Pinpoint the cell where the given text exists, returning its (x, y) midpoint coordinate. 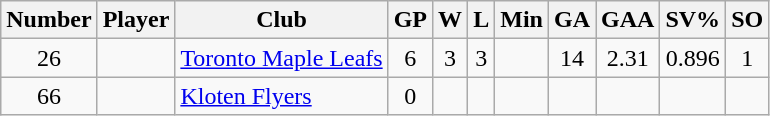
Player (136, 20)
Toronto Maple Leafs (282, 58)
2.31 (628, 58)
0.896 (693, 58)
GAA (628, 20)
GA (572, 20)
1 (748, 58)
W (450, 20)
Club (282, 20)
14 (572, 58)
Number (49, 20)
SO (748, 20)
6 (410, 58)
SV% (693, 20)
Min (522, 20)
L (482, 20)
66 (49, 96)
GP (410, 20)
0 (410, 96)
26 (49, 58)
Kloten Flyers (282, 96)
